Return the (x, y) coordinate for the center point of the cell that contains the specified text.  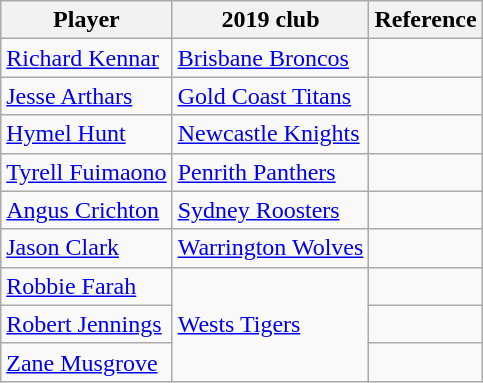
Warrington Wolves (270, 248)
Robbie Farah (86, 286)
2019 club (270, 20)
Angus Crichton (86, 210)
Gold Coast Titans (270, 96)
Reference (426, 20)
Robert Jennings (86, 324)
Hymel Hunt (86, 134)
Zane Musgrove (86, 362)
Newcastle Knights (270, 134)
Sydney Roosters (270, 210)
Brisbane Broncos (270, 58)
Jason Clark (86, 248)
Tyrell Fuimaono (86, 172)
Wests Tigers (270, 324)
Richard Kennar (86, 58)
Player (86, 20)
Jesse Arthars (86, 96)
Penrith Panthers (270, 172)
